Return the [X, Y] coordinate for the center point of the cell that contains the specified text.  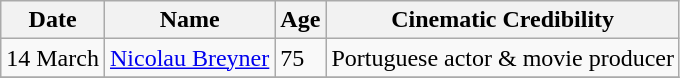
75 [300, 58]
Nicolau Breyner [189, 58]
Age [300, 20]
Cinematic Credibility [503, 20]
14 March [53, 58]
Date [53, 20]
Portuguese actor & movie producer [503, 58]
Name [189, 20]
